For the text-containing cell, return its midpoint in [X, Y] coordinate format. 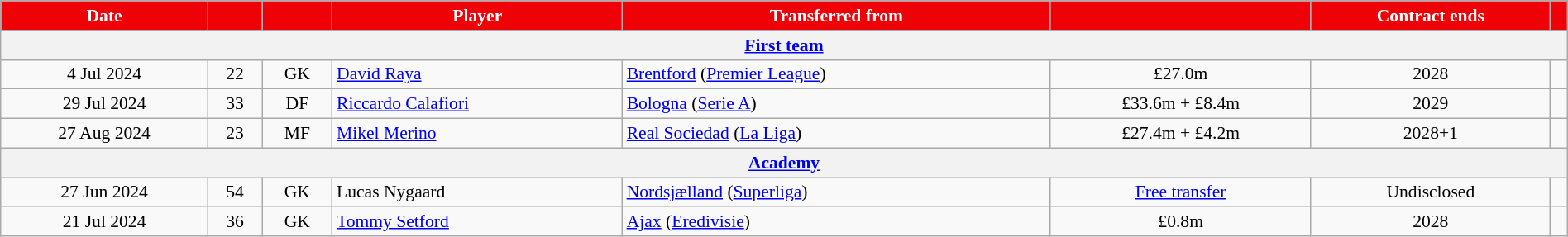
Player [478, 16]
4 Jul 2024 [104, 74]
36 [235, 222]
27 Jun 2024 [104, 192]
DF [298, 104]
Mikel Merino [478, 134]
First team [784, 45]
MF [298, 134]
Brentford (Premier League) [837, 74]
£27.0m [1181, 74]
2028+1 [1431, 134]
29 Jul 2024 [104, 104]
Tommy Setford [478, 222]
£0.8m [1181, 222]
22 [235, 74]
Ajax (Eredivisie) [837, 222]
Date [104, 16]
Nordsjælland (Superliga) [837, 192]
2029 [1431, 104]
23 [235, 134]
Lucas Nygaard [478, 192]
£27.4m + £4.2m [1181, 134]
27 Aug 2024 [104, 134]
Free transfer [1181, 192]
£33.6m + £8.4m [1181, 104]
Transferred from [837, 16]
Undisclosed [1431, 192]
21 Jul 2024 [104, 222]
Bologna (Serie A) [837, 104]
33 [235, 104]
Riccardo Calafiori [478, 104]
Academy [784, 163]
David Raya [478, 74]
Real Sociedad (La Liga) [837, 134]
54 [235, 192]
Contract ends [1431, 16]
